Output the [x, y] coordinate of the center of the cell containing the given text.  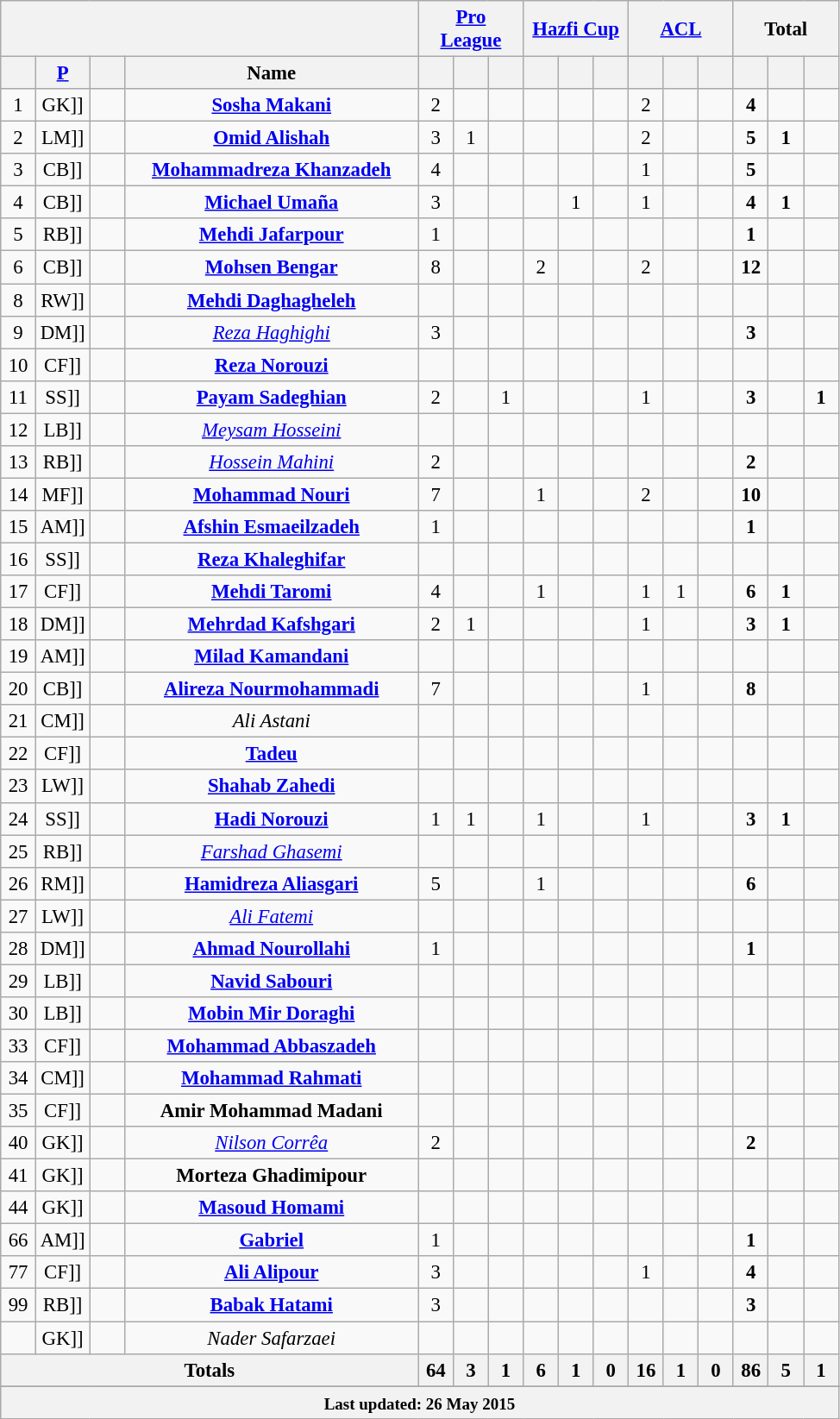
RM]] [62, 883]
Michael Umaña [271, 203]
Mehdi Taromi [271, 592]
35 [19, 1111]
ACL [681, 29]
Pro League [471, 29]
Mehdi Jafarpour [271, 235]
Mohammad Nouri [271, 494]
Sosha Makani [271, 105]
24 [19, 819]
28 [19, 949]
Gabriel [271, 1240]
Babak Hatami [271, 1305]
Mobin Mir Doraghi [271, 1014]
44 [19, 1208]
30 [19, 1014]
17 [19, 592]
19 [19, 656]
20 [19, 689]
23 [19, 787]
15 [19, 527]
Ahmad Nourollahi [271, 949]
Shahab Zahedi [271, 787]
RW]] [62, 300]
41 [19, 1176]
Alireza Nourmohammadi [271, 689]
Hazfi Cup [576, 29]
18 [19, 625]
99 [19, 1305]
66 [19, 1240]
Last updated: 26 May 2015 [419, 1403]
Ali Astani [271, 721]
Morteza Ghadimipour [271, 1176]
33 [19, 1045]
Nader Safarzaei [271, 1338]
Ali Fatemi [271, 916]
Farshad Ghasemi [271, 851]
Mehdi Daghagheleh [271, 300]
Milad Kamandani [271, 656]
Mohammad Rahmati [271, 1078]
Mohammad Abbaszadeh [271, 1045]
Totals [210, 1370]
Afshin Esmaeilzadeh [271, 527]
LM]] [62, 138]
Reza Haghighi [271, 332]
Total [786, 29]
Hadi Norouzi [271, 819]
Nilson Corrêa [271, 1143]
P [62, 73]
Payam Sadeghian [271, 397]
Meysam Hosseini [271, 430]
64 [436, 1370]
Tadeu [271, 754]
22 [19, 754]
Omid Alishah [271, 138]
Hossein Mahini [271, 462]
34 [19, 1078]
86 [750, 1370]
25 [19, 851]
26 [19, 883]
Mehrdad Kafshgari [271, 625]
40 [19, 1143]
Navid Sabouri [271, 981]
Hamidreza Aliasgari [271, 883]
77 [19, 1272]
29 [19, 981]
MF]] [62, 494]
11 [19, 397]
Masoud Homami [271, 1208]
9 [19, 332]
Amir Mohammad Madani [271, 1111]
Mohammadreza Khanzadeh [271, 170]
Reza Khaleghifar [271, 559]
Reza Norouzi [271, 365]
Mohsen Bengar [271, 267]
Ali Alipour [271, 1272]
Name [271, 73]
27 [19, 916]
21 [19, 721]
13 [19, 462]
14 [19, 494]
